Locate the cell with the specified text and output its [x, y] center coordinate. 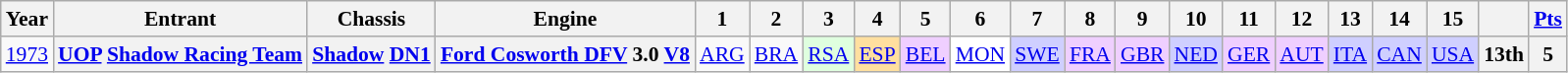
4 [877, 19]
Shadow DN1 [371, 54]
UOP Shadow Racing Team [181, 54]
13 [1350, 19]
14 [1399, 19]
NED [1195, 54]
ESP [877, 54]
USA [1452, 54]
RSA [828, 54]
13th [1503, 54]
9 [1142, 19]
11 [1248, 19]
Entrant [181, 19]
GBR [1142, 54]
1 [722, 19]
BRA [777, 54]
Pts [1548, 19]
BEL [926, 54]
7 [1037, 19]
FRA [1090, 54]
Chassis [371, 19]
1973 [27, 54]
MON [981, 54]
ARG [722, 54]
Year [27, 19]
2 [777, 19]
CAN [1399, 54]
Ford Cosworth DFV 3.0 V8 [565, 54]
3 [828, 19]
6 [981, 19]
15 [1452, 19]
8 [1090, 19]
10 [1195, 19]
GER [1248, 54]
AUT [1301, 54]
SWE [1037, 54]
Engine [565, 19]
12 [1301, 19]
ITA [1350, 54]
